Output the [X, Y] coordinate of the center of the cell containing the given text.  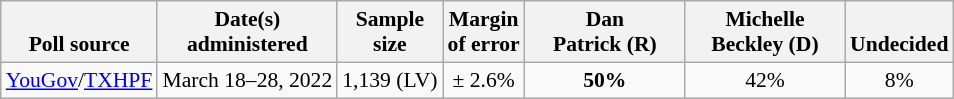
YouGov/TXHPF [80, 80]
March 18–28, 2022 [247, 80]
42% [765, 80]
DanPatrick (R) [605, 32]
Date(s)administered [247, 32]
± 2.6% [484, 80]
MichelleBeckley (D) [765, 32]
50% [605, 80]
Marginof error [484, 32]
1,139 (LV) [390, 80]
8% [899, 80]
Undecided [899, 32]
Poll source [80, 32]
Samplesize [390, 32]
